Return the [X, Y] coordinate for the center point of the cell that contains the specified text.  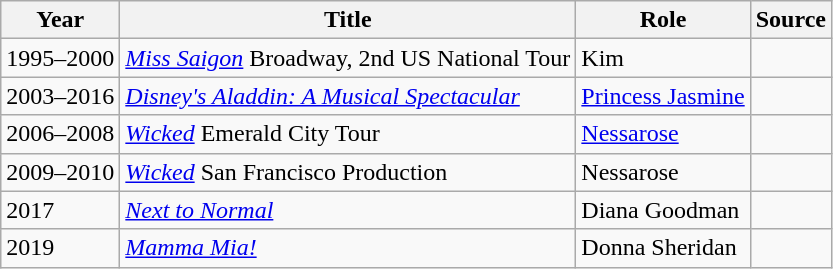
2006–2008 [60, 134]
Source [790, 20]
Mamma Mia! [348, 248]
Miss Saigon Broadway, 2nd US National Tour [348, 58]
Kim [663, 58]
2009–2010 [60, 172]
Role [663, 20]
Diana Goodman [663, 210]
1995–2000 [60, 58]
Donna Sheridan [663, 248]
2003–2016 [60, 96]
Wicked Emerald City Tour [348, 134]
Wicked San Francisco Production [348, 172]
Title [348, 20]
Next to Normal [348, 210]
2017 [60, 210]
2019 [60, 248]
Princess Jasmine [663, 96]
Disney's Aladdin: A Musical Spectacular [348, 96]
Year [60, 20]
